For the text-containing cell, return its midpoint in [X, Y] coordinate format. 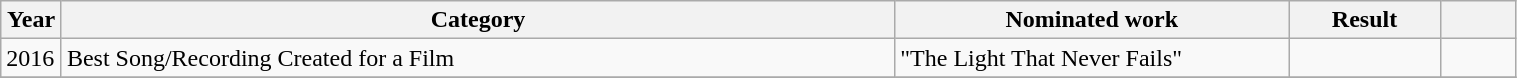
Result [1365, 20]
Nominated work [1092, 20]
"The Light That Never Fails" [1092, 58]
Year [32, 20]
2016 [32, 58]
Category [478, 20]
Best Song/Recording Created for a Film [478, 58]
